Identify which cell holds the provided text, then report its (x, y) central coordinate. 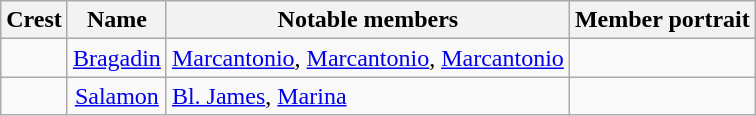
Bl. James, Marina (368, 96)
Marcantonio, Marcantonio, Marcantonio (368, 58)
Salamon (116, 96)
Crest (34, 20)
Bragadin (116, 58)
Name (116, 20)
Notable members (368, 20)
Member portrait (662, 20)
